Return (x, y) of the center of cell containing provided text 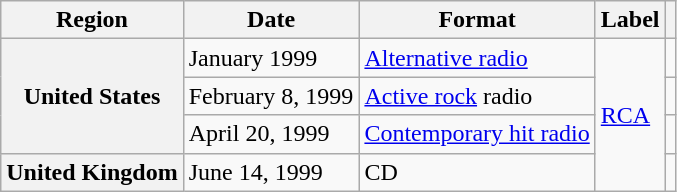
Region (92, 20)
Date (271, 20)
RCA (630, 115)
United States (92, 96)
Alternative radio (477, 58)
February 8, 1999 (271, 96)
United Kingdom (92, 172)
April 20, 1999 (271, 134)
CD (477, 172)
Format (477, 20)
Contemporary hit radio (477, 134)
January 1999 (271, 58)
Label (630, 20)
June 14, 1999 (271, 172)
Active rock radio (477, 96)
